Determine the (x, y) coordinate at the center of the cell enclosing the given text.  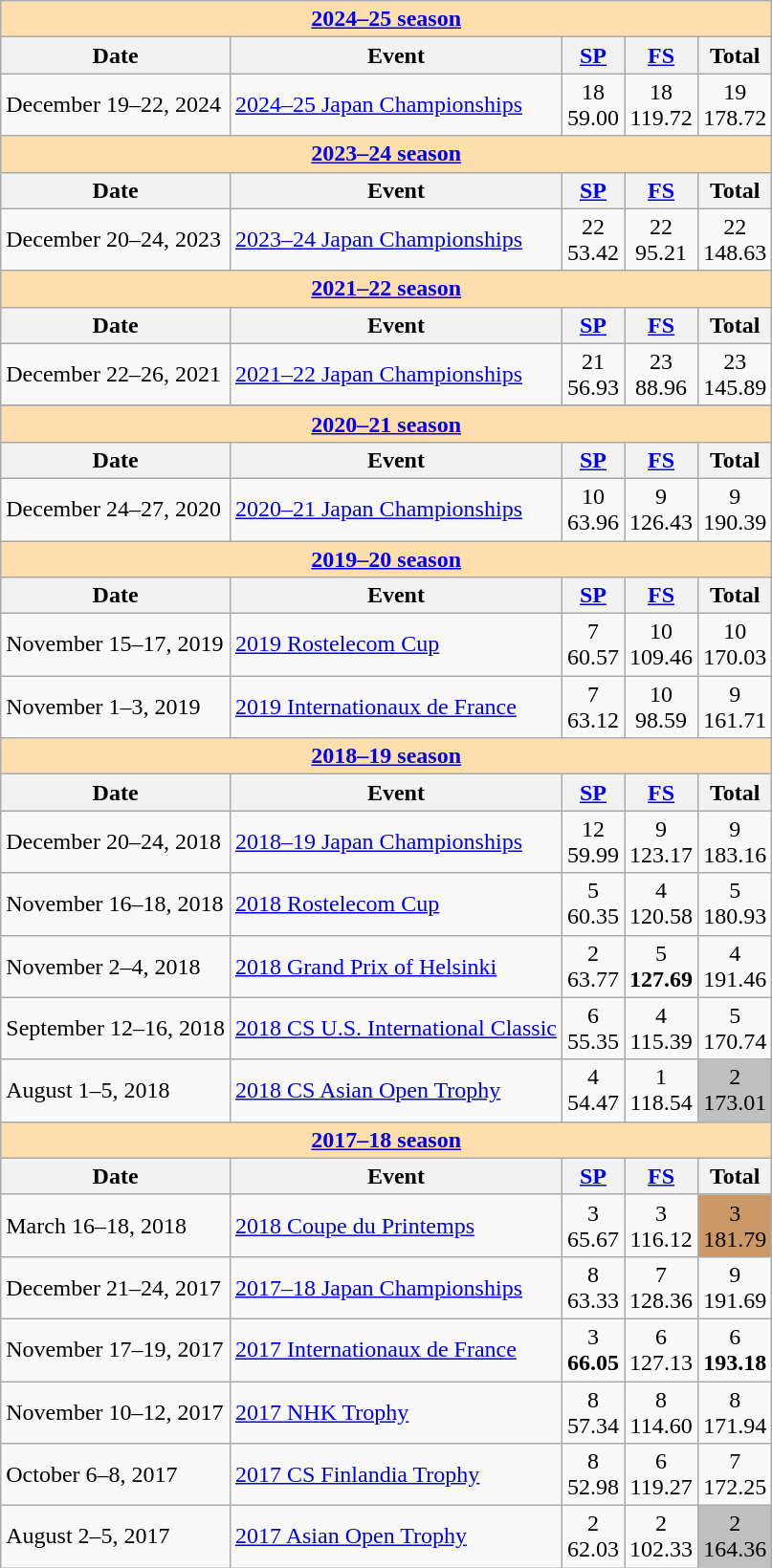
18 59.00 (593, 105)
2018 Grand Prix of Helsinki (396, 966)
8 171.94 (735, 1411)
March 16–18, 2018 (116, 1226)
2020–21 Japan Championships (396, 509)
2017–18 Japan Championships (396, 1287)
2021–22 season (386, 289)
4 120.58 (662, 904)
2017 CS Finlandia Trophy (396, 1474)
9 126.43 (662, 509)
22 53.42 (593, 239)
8 63.33 (593, 1287)
4 54.47 (593, 1090)
August 1–5, 2018 (116, 1090)
3 181.79 (735, 1226)
December 20–24, 2018 (116, 841)
2017 Asian Open Trophy (396, 1537)
December 19–22, 2024 (116, 105)
10 109.46 (662, 644)
December 20–24, 2023 (116, 239)
August 2–5, 2017 (116, 1537)
2024–25 season (386, 19)
8 52.98 (593, 1474)
9 123.17 (662, 841)
3 66.05 (593, 1350)
22 95.21 (662, 239)
4 115.39 (662, 1029)
2018 CS U.S. International Classic (396, 1029)
1 118.54 (662, 1090)
2018 Rostelecom Cup (396, 904)
November 17–19, 2017 (116, 1350)
2019 Internationaux de France (396, 708)
5 60.35 (593, 904)
7 63.12 (593, 708)
6 119.27 (662, 1474)
5 127.69 (662, 966)
8 57.34 (593, 1411)
3 65.67 (593, 1226)
4 191.46 (735, 966)
10 98.59 (662, 708)
2 62.03 (593, 1537)
23 88.96 (662, 375)
2019–20 season (386, 559)
2 63.77 (593, 966)
September 12–16, 2018 (116, 1029)
2020–21 season (386, 424)
9 190.39 (735, 509)
2018–19 Japan Championships (396, 841)
21 56.93 (593, 375)
2018–19 season (386, 756)
19 178.72 (735, 105)
5 170.74 (735, 1029)
8 114.60 (662, 1411)
18 119.72 (662, 105)
7 60.57 (593, 644)
5 180.93 (735, 904)
December 22–26, 2021 (116, 375)
November 15–17, 2019 (116, 644)
12 59.99 (593, 841)
3 116.12 (662, 1226)
7 172.25 (735, 1474)
November 1–3, 2019 (116, 708)
22 148.63 (735, 239)
2017–18 season (386, 1140)
2017 NHK Trophy (396, 1411)
23 145.89 (735, 375)
2 173.01 (735, 1090)
November 2–4, 2018 (116, 966)
November 10–12, 2017 (116, 1411)
2024–25 Japan Championships (396, 105)
9 161.71 (735, 708)
December 24–27, 2020 (116, 509)
10 170.03 (735, 644)
2 102.33 (662, 1537)
2018 Coupe du Printemps (396, 1226)
2017 Internationaux de France (396, 1350)
2 164.36 (735, 1537)
November 16–18, 2018 (116, 904)
2023–24 Japan Championships (396, 239)
9 191.69 (735, 1287)
October 6–8, 2017 (116, 1474)
7 128.36 (662, 1287)
2021–22 Japan Championships (396, 375)
2023–24 season (386, 154)
10 63.96 (593, 509)
December 21–24, 2017 (116, 1287)
6 55.35 (593, 1029)
9 183.16 (735, 841)
2019 Rostelecom Cup (396, 644)
6 193.18 (735, 1350)
6 127.13 (662, 1350)
2018 CS Asian Open Trophy (396, 1090)
